Provide the (X, Y) coordinate of the cell's center where the given text is located.  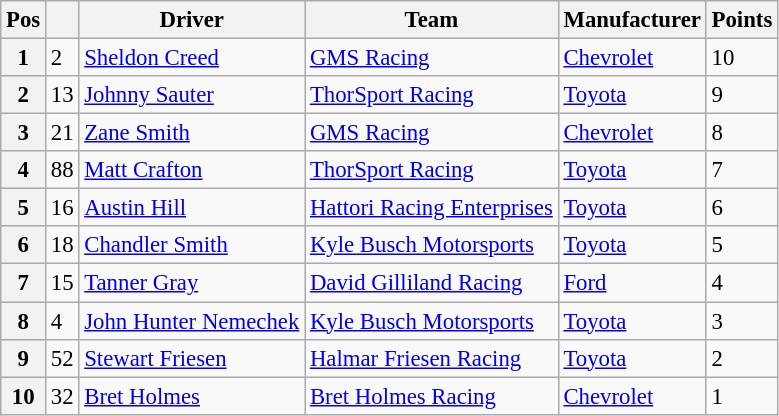
Ford (632, 283)
Manufacturer (632, 20)
David Gilliland Racing (432, 283)
Tanner Gray (192, 283)
52 (62, 358)
Austin Hill (192, 208)
16 (62, 208)
Bret Holmes (192, 396)
Team (432, 20)
Sheldon Creed (192, 58)
Matt Crafton (192, 170)
Bret Holmes Racing (432, 396)
Points (742, 20)
John Hunter Nemechek (192, 321)
Driver (192, 20)
Zane Smith (192, 133)
32 (62, 396)
Pos (24, 20)
21 (62, 133)
88 (62, 170)
Johnny Sauter (192, 95)
Stewart Friesen (192, 358)
15 (62, 283)
18 (62, 245)
Hattori Racing Enterprises (432, 208)
Halmar Friesen Racing (432, 358)
Chandler Smith (192, 245)
13 (62, 95)
